Scan for the cell matching the given text and deliver its (x, y) coordinate at center. 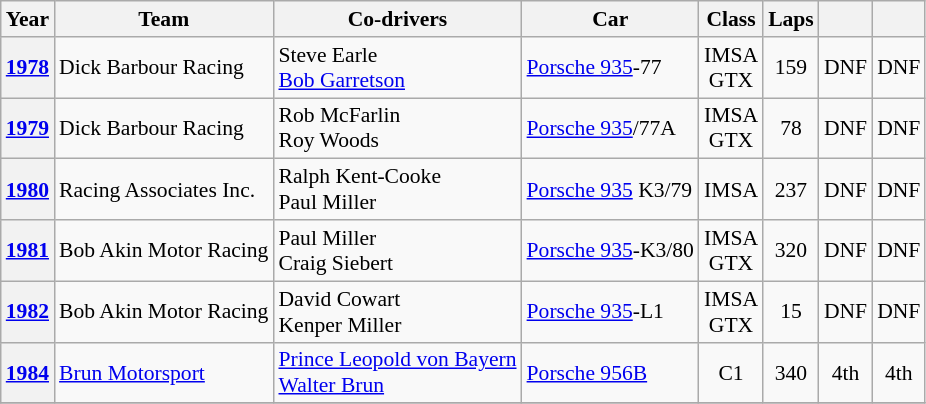
Porsche 935 K3/79 (610, 190)
1980 (28, 190)
Team (164, 19)
Brun Motorsport (164, 372)
Porsche 935-K3/80 (610, 250)
Class (731, 19)
Rob McFarlin Roy Woods (397, 128)
1982 (28, 312)
C1 (731, 372)
Car (610, 19)
Porsche 935-L1 (610, 312)
Porsche 956B (610, 372)
237 (791, 190)
78 (791, 128)
340 (791, 372)
1978 (28, 68)
IMSA (731, 190)
Laps (791, 19)
1979 (28, 128)
1984 (28, 372)
15 (791, 312)
David Cowart Kenper Miller (397, 312)
159 (791, 68)
Prince Leopold von Bayern Walter Brun (397, 372)
Racing Associates Inc. (164, 190)
320 (791, 250)
Year (28, 19)
Co-drivers (397, 19)
Paul Miller Craig Siebert (397, 250)
1981 (28, 250)
Steve Earle Bob Garretson (397, 68)
Porsche 935-77 (610, 68)
Porsche 935/77A (610, 128)
Ralph Kent-Cooke Paul Miller (397, 190)
